Detect which cell encompasses the target text, then output its (x, y) center coordinate. 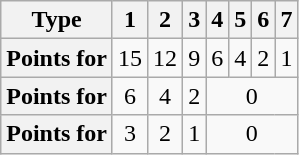
15 (130, 58)
Type (57, 20)
12 (166, 58)
7 (286, 20)
9 (194, 58)
5 (240, 20)
